Capture the cell that displays the provided text and extract its [X, Y] central coordinate. 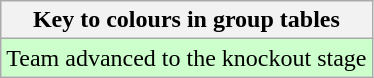
Team advanced to the knockout stage [186, 58]
Key to colours in group tables [186, 20]
